Identify which cell holds the provided text, then report its (x, y) central coordinate. 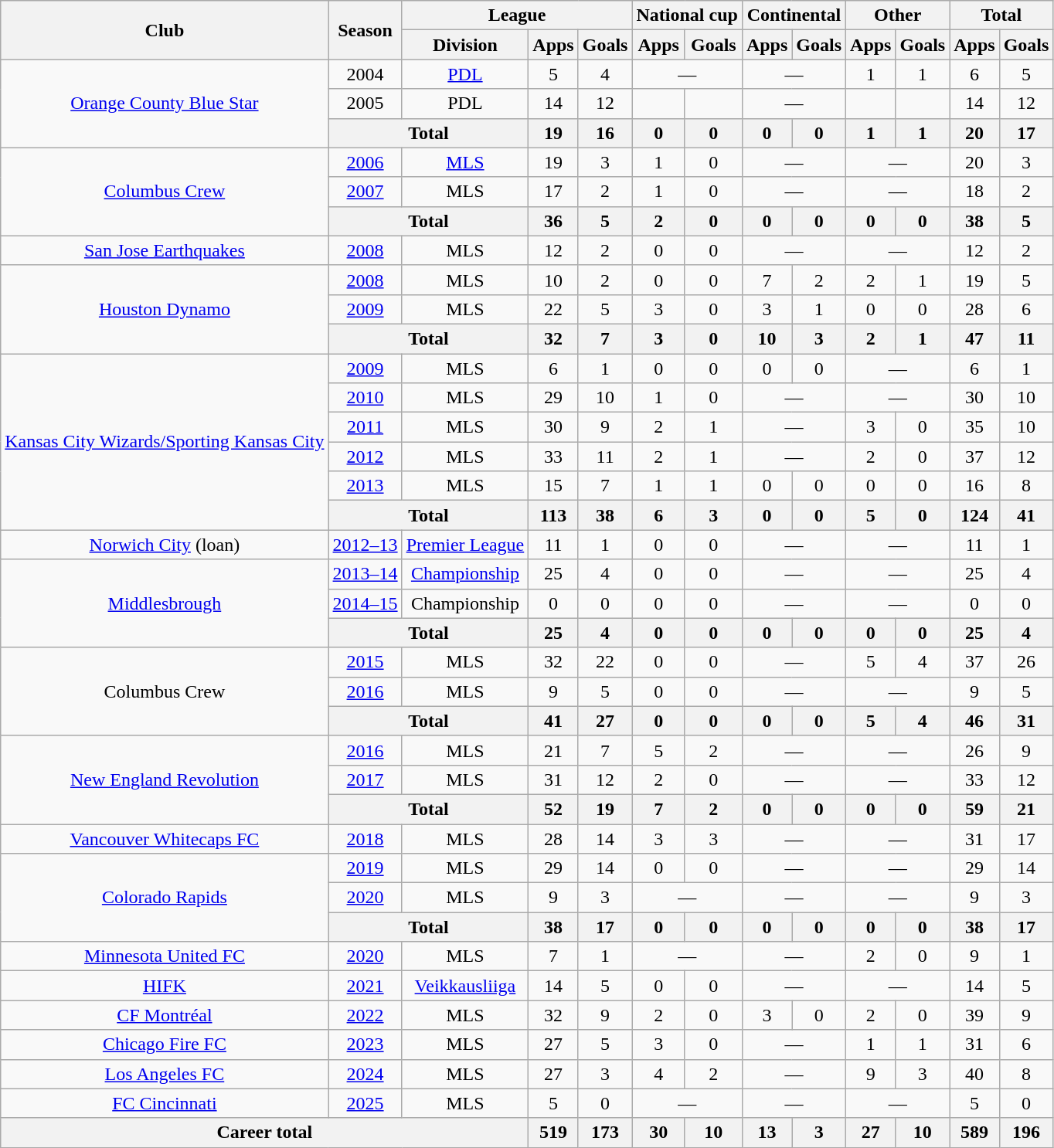
League (517, 15)
Los Angeles FC (165, 1074)
2010 (365, 398)
2007 (365, 192)
196 (1026, 1133)
2015 (365, 662)
59 (974, 809)
589 (974, 1133)
2013–14 (365, 574)
Houston Dynamo (165, 309)
2025 (365, 1103)
Orange County Blue Star (165, 104)
47 (974, 338)
Club (165, 30)
52 (553, 809)
Continental (794, 15)
18 (974, 192)
2019 (365, 868)
Vancouver Whitecaps FC (165, 838)
2022 (365, 1015)
FC Cincinnati (165, 1103)
Colorado Rapids (165, 898)
173 (605, 1133)
Norwich City (loan) (165, 545)
2012–13 (365, 545)
National cup (687, 15)
519 (553, 1133)
HIFK (165, 986)
2018 (365, 838)
2021 (365, 986)
15 (553, 486)
New England Revolution (165, 779)
2006 (365, 162)
46 (974, 721)
Kansas City Wizards/Sporting Kansas City (165, 442)
Division (465, 45)
124 (974, 515)
Career total (264, 1133)
2014–15 (365, 603)
2012 (365, 457)
2005 (365, 104)
San Jose Earthquakes (165, 250)
36 (553, 221)
2013 (365, 486)
Season (365, 30)
2023 (365, 1044)
Middlesbrough (165, 603)
2017 (365, 779)
Veikkausliiga (465, 986)
113 (553, 515)
Chicago Fire FC (165, 1044)
2004 (365, 74)
Premier League (465, 545)
35 (974, 427)
40 (974, 1074)
Other (898, 15)
CF Montréal (165, 1015)
Minnesota United FC (165, 956)
13 (767, 1133)
39 (974, 1015)
2011 (365, 427)
2024 (365, 1074)
